Determine the (x, y) coordinate at the center of the cell enclosing the given text.  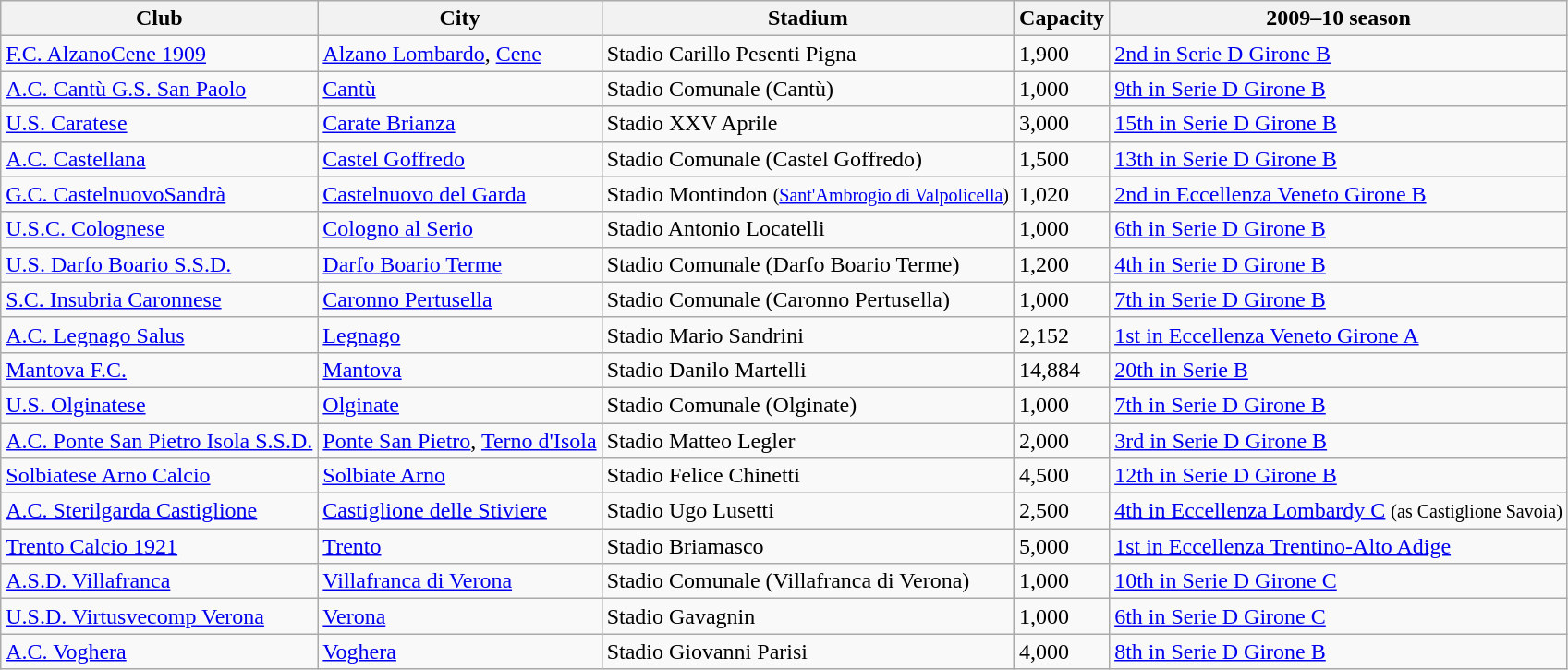
1st in Eccellenza Trentino-Alto Adige (1339, 546)
Alzano Lombardo, Cene (460, 54)
Voghera (460, 652)
Stadio Comunale (Cantù) (808, 89)
Stadio Giovanni Parisi (808, 652)
14,884 (1063, 370)
U.S.D. Virtusvecomp Verona (159, 616)
2nd in Eccellenza Veneto Girone B (1339, 194)
Trento Calcio 1921 (159, 546)
A.C. Voghera (159, 652)
3rd in Serie D Girone B (1339, 441)
13th in Serie D Girone B (1339, 159)
A.C. Castellana (159, 159)
Stadio Antonio Locatelli (808, 229)
A.C. Legnago Salus (159, 335)
Castel Goffredo (460, 159)
Olginate (460, 405)
A.C. Sterilgarda Castiglione (159, 511)
A.C. Ponte San Pietro Isola S.S.D. (159, 441)
Solbiatese Arno Calcio (159, 476)
Stadio Montindon (Sant'Ambrogio di Valpolicella) (808, 194)
U.S. Darfo Boario S.S.D. (159, 264)
A.C. Cantù G.S. San Paolo (159, 89)
Stadio Ugo Lusetti (808, 511)
Cologno al Serio (460, 229)
2009–10 season (1339, 18)
1,200 (1063, 264)
Stadio Briamasco (808, 546)
1,500 (1063, 159)
2,152 (1063, 335)
4,500 (1063, 476)
F.C. AlzanoCene 1909 (159, 54)
Stadio Comunale (Caronno Pertusella) (808, 299)
5,000 (1063, 546)
S.C. Insubria Caronnese (159, 299)
Darfo Boario Terme (460, 264)
6th in Serie D Girone C (1339, 616)
Cantù (460, 89)
Ponte San Pietro, Terno d'Isola (460, 441)
Castelnuovo del Garda (460, 194)
8th in Serie D Girone B (1339, 652)
Mantova F.C. (159, 370)
Club (159, 18)
Villafranca di Verona (460, 581)
Stadio Comunale (Villafranca di Verona) (808, 581)
Stadio Comunale (Olginate) (808, 405)
2nd in Serie D Girone B (1339, 54)
Trento (460, 546)
Stadio Felice Chinetti (808, 476)
Stadio Danilo Martelli (808, 370)
U.S. Olginatese (159, 405)
Capacity (1063, 18)
3,000 (1063, 124)
Castiglione delle Stiviere (460, 511)
G.C. CastelnuovoSandrà (159, 194)
1,020 (1063, 194)
4,000 (1063, 652)
9th in Serie D Girone B (1339, 89)
Legnago (460, 335)
Stadio Matteo Legler (808, 441)
Stadio Gavagnin (808, 616)
4th in Serie D Girone B (1339, 264)
Mantova (460, 370)
10th in Serie D Girone C (1339, 581)
Carate Brianza (460, 124)
6th in Serie D Girone B (1339, 229)
Stadio Comunale (Darfo Boario Terme) (808, 264)
4th in Eccellenza Lombardy C (as Castiglione Savoia) (1339, 511)
Solbiate Arno (460, 476)
Stadium (808, 18)
1,900 (1063, 54)
Caronno Pertusella (460, 299)
2,500 (1063, 511)
1st in Eccellenza Veneto Girone A (1339, 335)
2,000 (1063, 441)
Stadio Mario Sandrini (808, 335)
12th in Serie D Girone B (1339, 476)
20th in Serie B (1339, 370)
Stadio XXV Aprile (808, 124)
15th in Serie D Girone B (1339, 124)
Verona (460, 616)
U.S.C. Colognese (159, 229)
U.S. Caratese (159, 124)
City (460, 18)
A.S.D. Villafranca (159, 581)
Stadio Comunale (Castel Goffredo) (808, 159)
Stadio Carillo Pesenti Pigna (808, 54)
